Detect which cell encompasses the target text, then output its (x, y) center coordinate. 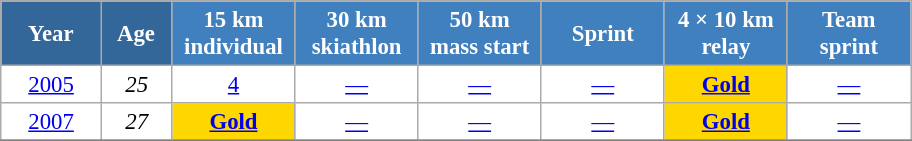
2007 (52, 122)
30 km skiathlon (356, 34)
15 km individual (234, 34)
50 km mass start (480, 34)
Year (52, 34)
2005 (52, 85)
Team sprint (848, 34)
27 (136, 122)
25 (136, 85)
Sprint (602, 34)
4 (234, 85)
4 × 10 km relay (726, 34)
Age (136, 34)
